Locate the cell with the specified text and output its [X, Y] center coordinate. 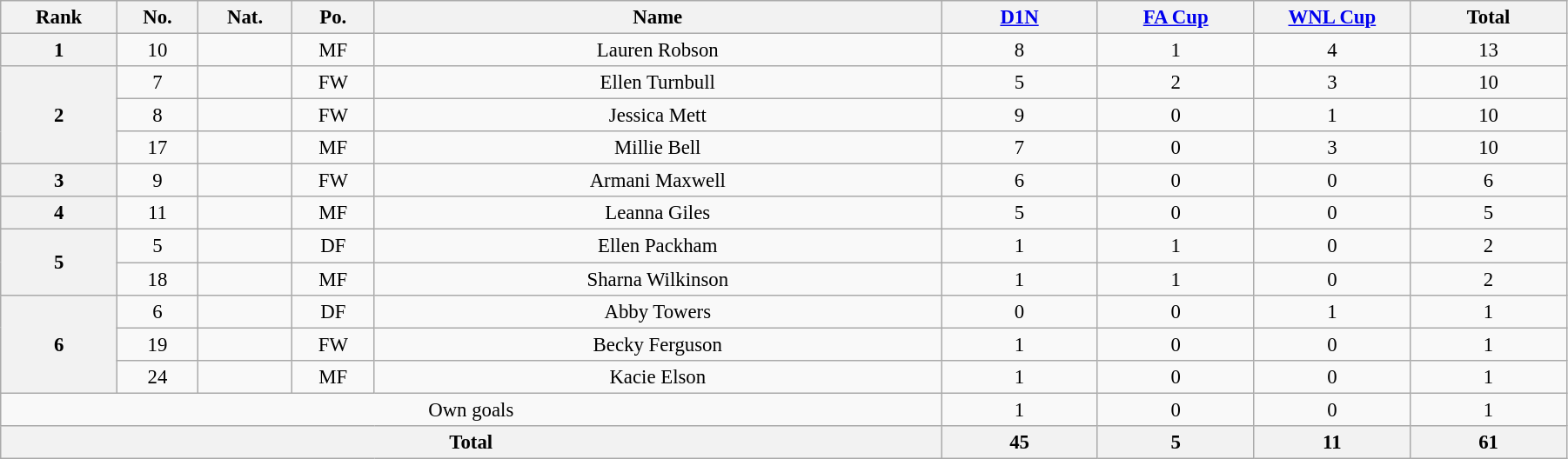
Jessica Mett [658, 116]
Lauren Robson [658, 50]
Name [658, 17]
45 [1020, 442]
Armani Maxwell [658, 181]
Rank [59, 17]
Sharna Wilkinson [658, 279]
Kacie Elson [658, 376]
Own goals [472, 409]
18 [158, 279]
24 [158, 376]
Ellen Turnbull [658, 83]
61 [1489, 442]
Abby Towers [658, 311]
Ellen Packham [658, 246]
Nat. [245, 17]
Millie Bell [658, 148]
Becky Ferguson [658, 344]
WNL Cup [1332, 17]
No. [158, 17]
19 [158, 344]
17 [158, 148]
Leanna Giles [658, 213]
D1N [1020, 17]
13 [1489, 50]
FA Cup [1176, 17]
Po. [333, 17]
